Identify which cell holds the provided text, then report its (x, y) central coordinate. 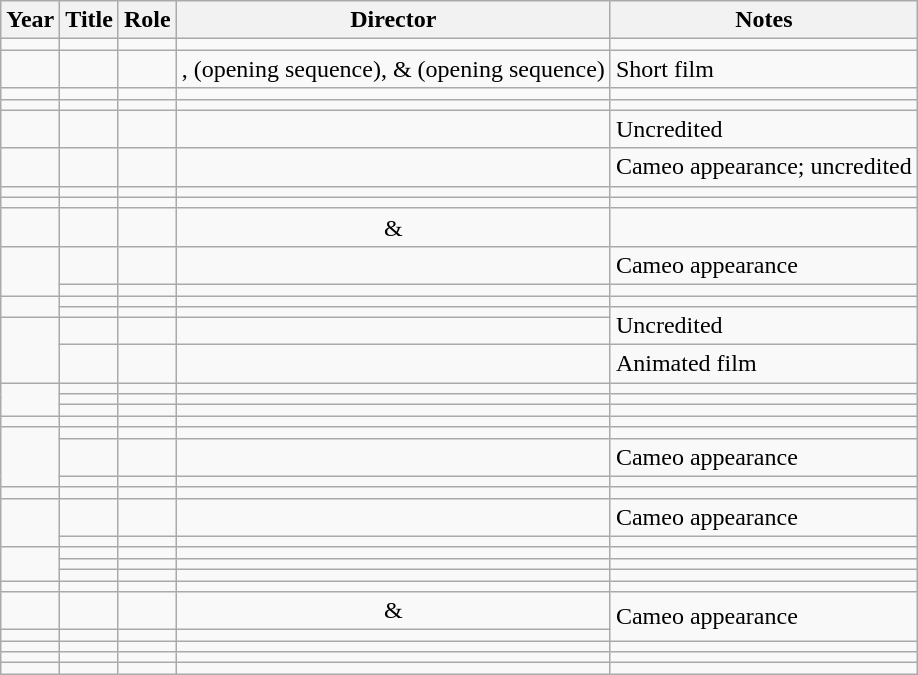
Cameo appearance; uncredited (764, 167)
Animated film (764, 364)
Director (393, 20)
Short film (764, 69)
Title (90, 20)
Year (30, 20)
Role (147, 20)
Notes (764, 20)
, (opening sequence), & (opening sequence) (393, 69)
